Detect which cell encompasses the target text, then output its (x, y) center coordinate. 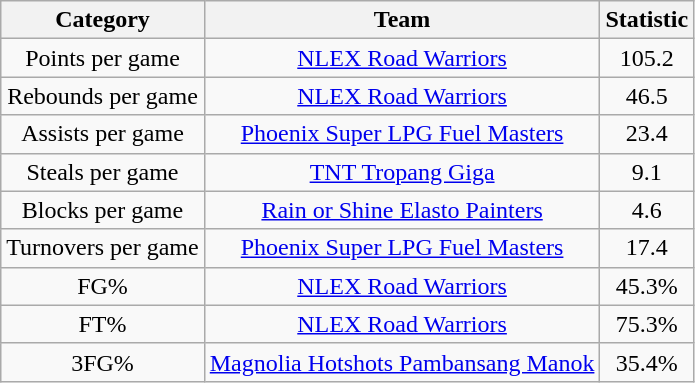
23.4 (647, 134)
Assists per game (102, 134)
9.1 (647, 172)
Statistic (647, 20)
Rebounds per game (102, 96)
Category (102, 20)
TNT Tropang Giga (402, 172)
105.2 (647, 58)
46.5 (647, 96)
Points per game (102, 58)
3FG% (102, 362)
Team (402, 20)
45.3% (647, 286)
35.4% (647, 362)
75.3% (647, 324)
Magnolia Hotshots Pambansang Manok (402, 362)
FG% (102, 286)
17.4 (647, 248)
Steals per game (102, 172)
Blocks per game (102, 210)
Turnovers per game (102, 248)
Rain or Shine Elasto Painters (402, 210)
FT% (102, 324)
4.6 (647, 210)
